Extract the [X, Y] coordinate from the center of the cell holding the provided text.  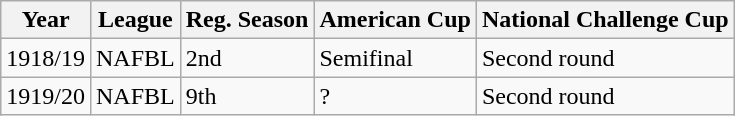
1918/19 [46, 58]
2nd [247, 58]
League [135, 20]
Year [46, 20]
1919/20 [46, 96]
? [395, 96]
American Cup [395, 20]
9th [247, 96]
National Challenge Cup [605, 20]
Reg. Season [247, 20]
Semifinal [395, 58]
